Scan for the cell matching the given text and deliver its [X, Y] coordinate at center. 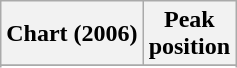
Peakposition [189, 34]
Chart (2006) [72, 34]
